Extract the (x, y) coordinate from the center of the cell holding the provided text.  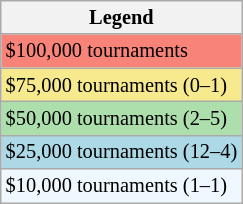
$10,000 tournaments (1–1) (122, 186)
$25,000 tournaments (12–4) (122, 152)
Legend (122, 17)
$100,000 tournaments (122, 51)
$75,000 tournaments (0–1) (122, 85)
$50,000 tournaments (2–5) (122, 118)
